Identify which cell holds the provided text, then report its [X, Y] central coordinate. 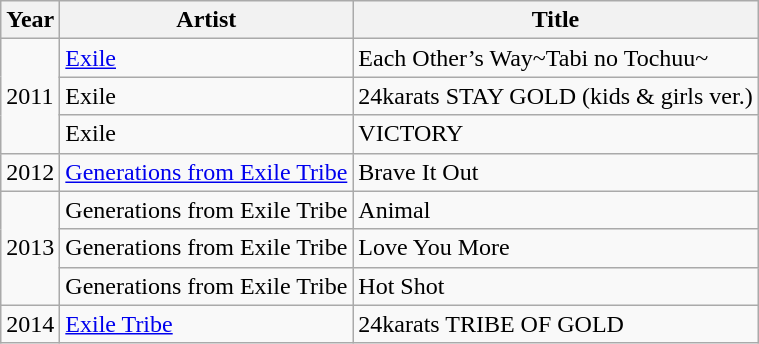
Brave It Out [556, 172]
Title [556, 20]
2011 [30, 96]
Artist [206, 20]
Hot Shot [556, 286]
Year [30, 20]
24karats TRIBE OF GOLD [556, 324]
2014 [30, 324]
24karats STAY GOLD (kids & girls ver.) [556, 96]
2012 [30, 172]
Love You More [556, 248]
2013 [30, 248]
Each Other’s Way~Tabi no Tochuu~ [556, 58]
Exile Tribe [206, 324]
VICTORY [556, 134]
Animal [556, 210]
